Extract the [x, y] coordinate from the center of the cell holding the provided text.  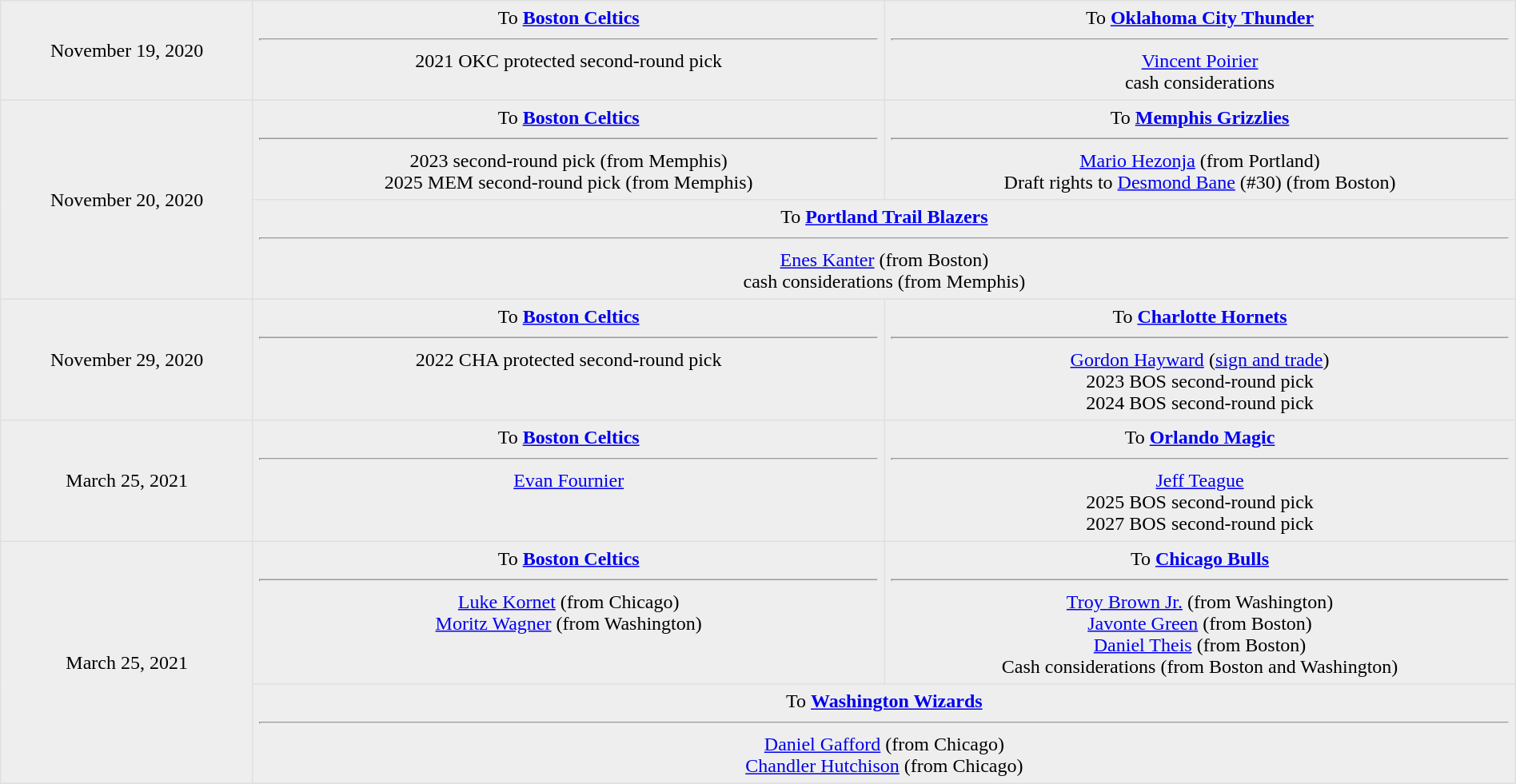
To Boston Celtics2021 OKC protected second-round pick [568, 50]
To Charlotte HornetsGordon Hayward (sign and trade)2023 BOS second-round pick2024 BOS second-round pick [1199, 360]
November 29, 2020 [127, 360]
To Washington WizardsDaniel Gafford (from Chicago)Chandler Hutchison (from Chicago) [884, 734]
To Memphis GrizzliesMario Hezonja (from Portland)Draft rights to Desmond Bane (#30) (from Boston) [1199, 149]
November 19, 2020 [127, 50]
To Boston Celtics2022 CHA protected second-round pick [568, 360]
To Orlando MagicJeff Teague2025 BOS second-round pick2027 BOS second-round pick [1199, 481]
To Boston CelticsEvan Fournier [568, 481]
To Boston CelticsLuke Kornet (from Chicago)Moritz Wagner (from Washington) [568, 612]
To Oklahoma City ThunderVincent Poiriercash considerations [1199, 50]
November 20, 2020 [127, 200]
To Portland Trail BlazersEnes Kanter (from Boston)cash considerations (from Memphis) [884, 249]
To Boston Celtics2023 second-round pick (from Memphis)2025 MEM second-round pick (from Memphis) [568, 149]
To Chicago BullsTroy Brown Jr. (from Washington)Javonte Green (from Boston)Daniel Theis (from Boston)Cash considerations (from Boston and Washington) [1199, 612]
